Scan for the cell matching the given text and deliver its [x, y] coordinate at center. 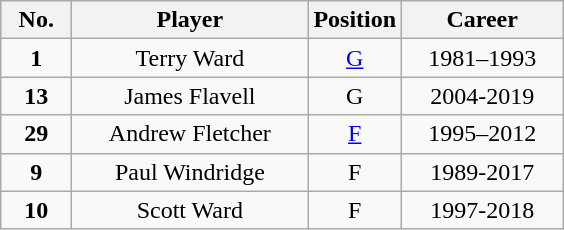
Andrew Fletcher [190, 134]
1995–2012 [482, 134]
Paul Windridge [190, 172]
Scott Ward [190, 210]
13 [36, 96]
Position [355, 20]
9 [36, 172]
10 [36, 210]
Terry Ward [190, 58]
Player [190, 20]
1981–1993 [482, 58]
James Flavell [190, 96]
2004-2019 [482, 96]
1997-2018 [482, 210]
1989-2017 [482, 172]
29 [36, 134]
No. [36, 20]
Career [482, 20]
1 [36, 58]
